Detect which cell encompasses the target text, then output its (X, Y) center coordinate. 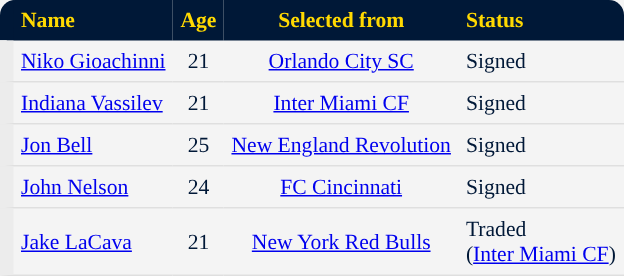
Traded(Inter Miami CF) (540, 242)
24 (198, 187)
New England Revolution (341, 145)
Indiana Vassilev (86, 103)
Age (198, 20)
Inter Miami CF (341, 103)
Name (86, 20)
Selected from (341, 20)
New York Red Bulls (341, 242)
Status (540, 20)
John Nelson (86, 187)
Jon Bell (86, 145)
Niko Gioachinni (86, 61)
Orlando City SC (341, 61)
FC Cincinnati (341, 187)
Jake LaCava (86, 242)
25 (198, 145)
